Return [X, Y] of the center of cell containing provided text 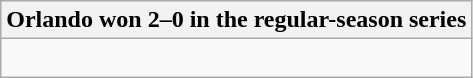
Orlando won 2–0 in the regular-season series [236, 20]
